Return the (X, Y) coordinate for the center point of the cell that contains the specified text.  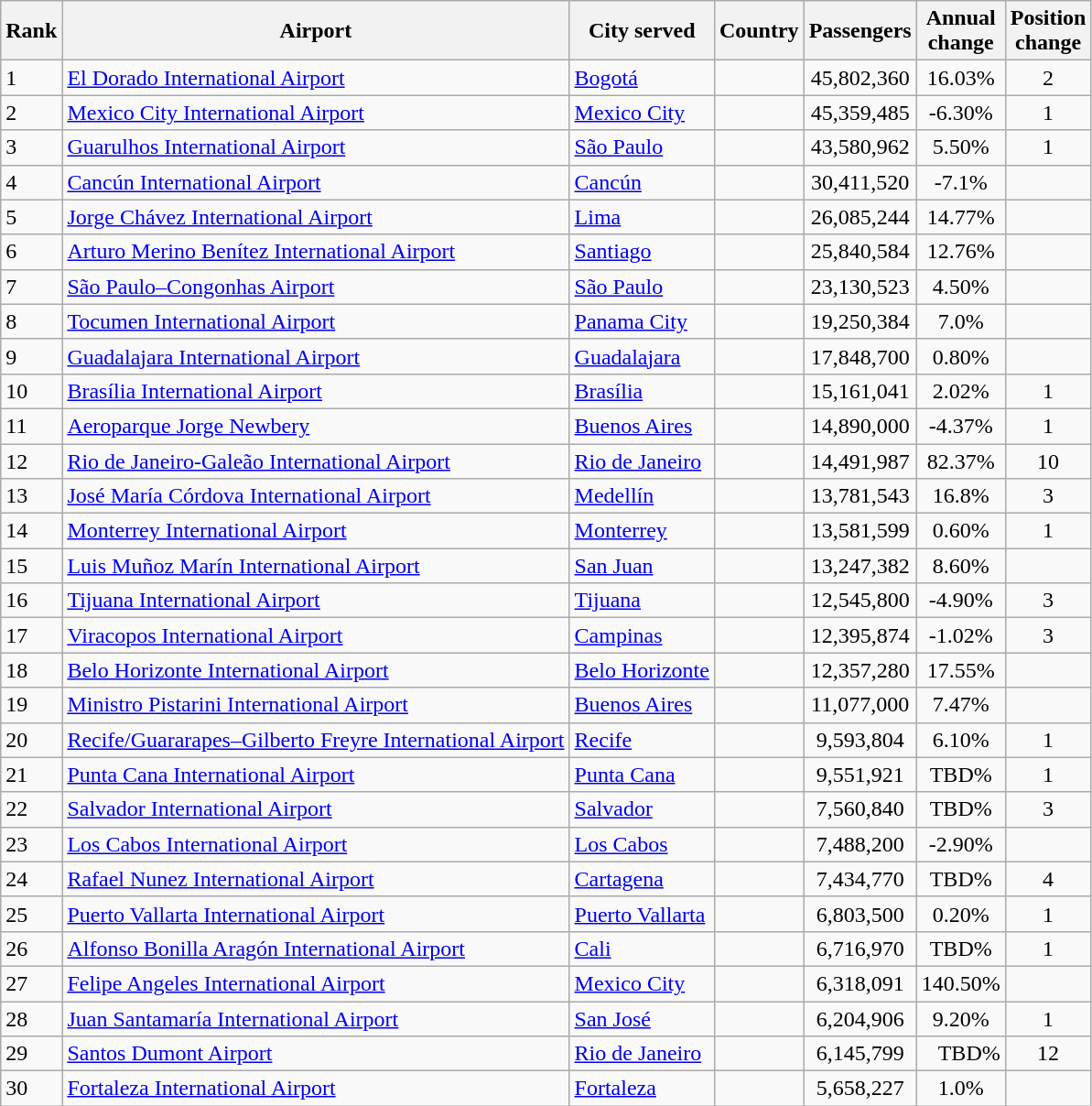
Salvador (642, 809)
City served (642, 31)
Bogotá (642, 78)
18 (31, 670)
Rio de Janeiro-Galeão International Airport (316, 461)
Cancún International Airport (316, 182)
Guarulhos International Airport (316, 147)
Arturo Merino Benítez International Airport (316, 252)
Mexico City International Airport (316, 113)
12,545,800 (860, 601)
Annualchange (961, 31)
11,077,000 (860, 705)
Country (759, 31)
Rafael Nunez International Airport (316, 879)
6.10% (961, 740)
19,250,384 (860, 321)
Punta Cana International Airport (316, 775)
Cali (642, 949)
Campinas (642, 635)
14.77% (961, 217)
14 (31, 531)
Belo Horizonte (642, 670)
Cancún (642, 182)
Medellín (642, 496)
14,890,000 (860, 426)
José María Córdova International Airport (316, 496)
Alfonso Bonilla Aragón International Airport (316, 949)
Punta Cana (642, 775)
El Dorado International Airport (316, 78)
7,560,840 (860, 809)
Brasília (642, 391)
22 (31, 809)
23 (31, 844)
25,840,584 (860, 252)
12,395,874 (860, 635)
0.80% (961, 356)
13,781,543 (860, 496)
1.0% (961, 1089)
Salvador International Airport (316, 809)
Guadalajara International Airport (316, 356)
26,085,244 (860, 217)
17 (31, 635)
23,130,523 (860, 287)
30 (31, 1089)
São Paulo–Congonhas Airport (316, 287)
Los Cabos (642, 844)
9 (31, 356)
Aeroparque Jorge Newbery (316, 426)
25 (31, 914)
24 (31, 879)
Tocumen International Airport (316, 321)
Passengers (860, 31)
Monterrey (642, 531)
Fortaleza (642, 1089)
Los Cabos International Airport (316, 844)
17.55% (961, 670)
San Juan (642, 566)
8.60% (961, 566)
12,357,280 (860, 670)
Tijuana International Airport (316, 601)
43,580,962 (860, 147)
15,161,041 (860, 391)
8 (31, 321)
Tijuana (642, 601)
7.47% (961, 705)
20 (31, 740)
Positionchange (1048, 31)
San José (642, 1019)
15 (31, 566)
Belo Horizonte International Airport (316, 670)
-7.1% (961, 182)
Juan Santamaría International Airport (316, 1019)
Guadalajara (642, 356)
6,204,906 (860, 1019)
5 (31, 217)
5,658,227 (860, 1089)
7 (31, 287)
7,434,770 (860, 879)
Rank (31, 31)
17,848,700 (860, 356)
Luis Muñoz Marín International Airport (316, 566)
Jorge Chávez International Airport (316, 217)
6,716,970 (860, 949)
0.20% (961, 914)
13 (31, 496)
-4.37% (961, 426)
Brasília International Airport (316, 391)
Viracopos International Airport (316, 635)
-1.02% (961, 635)
11 (31, 426)
Monterrey International Airport (316, 531)
26 (31, 949)
45,802,360 (860, 78)
Santos Dumont Airport (316, 1054)
6,803,500 (860, 914)
Cartagena (642, 879)
Puerto Vallarta (642, 914)
140.50% (961, 983)
Panama City (642, 321)
16.03% (961, 78)
Santiago (642, 252)
-4.90% (961, 601)
14,491,987 (860, 461)
9,593,804 (860, 740)
21 (31, 775)
Airport (316, 31)
5.50% (961, 147)
Felipe Angeles International Airport (316, 983)
Puerto Vallarta International Airport (316, 914)
Recife/Guararapes–Gilberto Freyre International Airport (316, 740)
-6.30% (961, 113)
4.50% (961, 287)
2.02% (961, 391)
Ministro Pistarini International Airport (316, 705)
30,411,520 (860, 182)
6,145,799 (860, 1054)
9.20% (961, 1019)
82.37% (961, 461)
6,318,091 (860, 983)
Lima (642, 217)
27 (31, 983)
Recife (642, 740)
16.8% (961, 496)
7,488,200 (860, 844)
13,247,382 (860, 566)
16 (31, 601)
13,581,599 (860, 531)
7.0% (961, 321)
9,551,921 (860, 775)
12.76% (961, 252)
-2.90% (961, 844)
0.60% (961, 531)
6 (31, 252)
19 (31, 705)
29 (31, 1054)
28 (31, 1019)
Fortaleza International Airport (316, 1089)
45,359,485 (860, 113)
